Return (X, Y) of the center of cell containing provided text 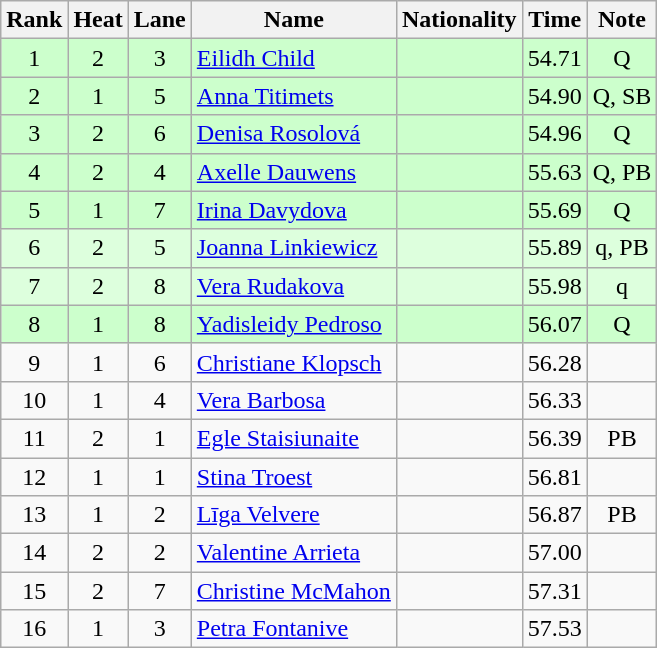
56.33 (554, 400)
Līga Velvere (294, 515)
55.63 (554, 172)
Note (622, 20)
Christiane Klopsch (294, 362)
Q, SB (622, 96)
9 (34, 362)
q (622, 286)
Vera Barbosa (294, 400)
16 (34, 629)
Rank (34, 20)
Joanna Linkiewicz (294, 248)
Yadisleidy Pedroso (294, 324)
55.98 (554, 286)
14 (34, 553)
Valentine Arrieta (294, 553)
Egle Staisiunaite (294, 438)
54.96 (554, 134)
54.71 (554, 58)
13 (34, 515)
10 (34, 400)
Petra Fontanive (294, 629)
Q, PB (622, 172)
Axelle Dauwens (294, 172)
Anna Titimets (294, 96)
Nationality (459, 20)
56.28 (554, 362)
Heat (98, 20)
Lane (160, 20)
q, PB (622, 248)
Eilidh Child (294, 58)
54.90 (554, 96)
56.07 (554, 324)
Stina Troest (294, 477)
57.00 (554, 553)
15 (34, 591)
Irina Davydova (294, 210)
56.39 (554, 438)
Denisa Rosolová (294, 134)
56.87 (554, 515)
57.53 (554, 629)
11 (34, 438)
Vera Rudakova (294, 286)
Time (554, 20)
Name (294, 20)
57.31 (554, 591)
56.81 (554, 477)
55.69 (554, 210)
Christine McMahon (294, 591)
55.89 (554, 248)
12 (34, 477)
